Output the (x, y) coordinate of the center of the cell containing the given text.  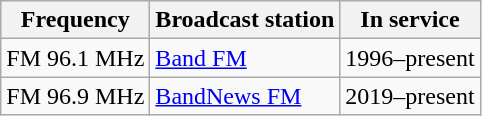
FM 96.9 MHz (76, 96)
Broadcast station (245, 20)
BandNews FM (245, 96)
FM 96.1 MHz (76, 58)
Frequency (76, 20)
Band FM (245, 58)
2019–present (410, 96)
In service (410, 20)
1996–present (410, 58)
